Find where the given text appears and provide that cell's center as (x, y) coordinate. 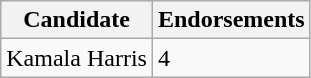
Kamala Harris (77, 58)
4 (231, 58)
Endorsements (231, 20)
Candidate (77, 20)
